Return the (x, y) coordinate for the center point of the cell that contains the specified text.  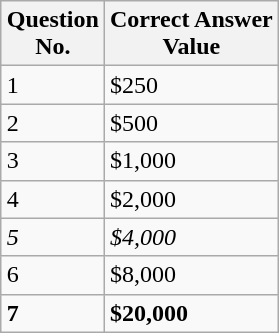
6 (52, 275)
$1,000 (191, 161)
$500 (191, 123)
Correct AnswerValue (191, 34)
3 (52, 161)
$4,000 (191, 237)
QuestionNo. (52, 34)
5 (52, 237)
$20,000 (191, 313)
2 (52, 123)
4 (52, 199)
7 (52, 313)
$8,000 (191, 275)
1 (52, 85)
$250 (191, 85)
$2,000 (191, 199)
